From the cell containing the given text, extract its center point as (X, Y) coordinate. 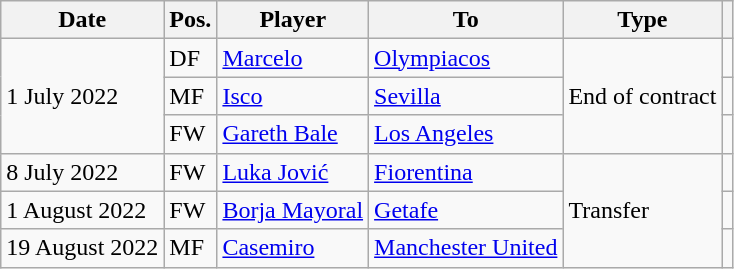
Manchester United (466, 248)
Luka Jović (293, 172)
Gareth Bale (293, 134)
Getafe (466, 210)
Sevilla (466, 96)
Transfer (642, 210)
Casemiro (293, 248)
Los Angeles (466, 134)
Date (82, 20)
End of contract (642, 96)
DF (190, 58)
Marcelo (293, 58)
Player (293, 20)
Olympiacos (466, 58)
Pos. (190, 20)
1 July 2022 (82, 96)
Borja Mayoral (293, 210)
To (466, 20)
8 July 2022 (82, 172)
1 August 2022 (82, 210)
Fiorentina (466, 172)
Isco (293, 96)
19 August 2022 (82, 248)
Type (642, 20)
